Find where the given text appears and provide that cell's center as [x, y] coordinate. 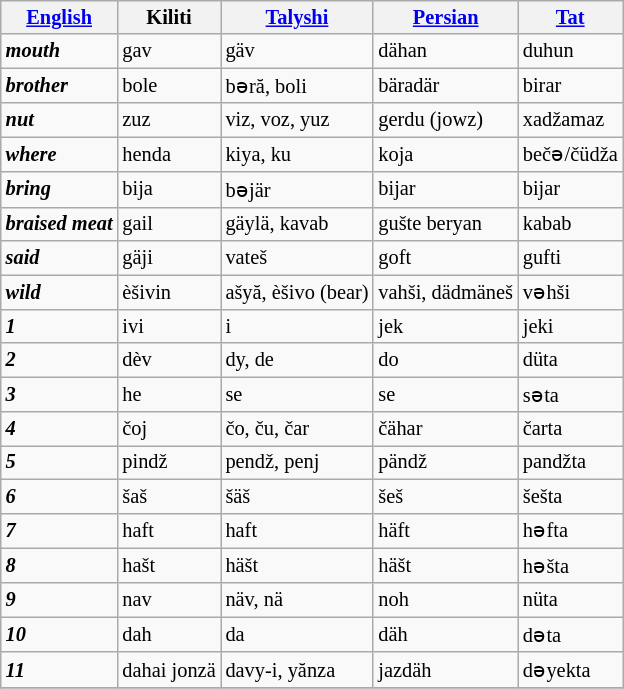
dəta [570, 634]
vəhši [570, 292]
həfta [570, 530]
kabab [570, 224]
dähan [445, 51]
nut [60, 120]
šeš [445, 496]
dy, de [298, 360]
he [168, 394]
henda [168, 154]
mouth [60, 51]
Tat [570, 17]
ašyă, èšivo (bear) [298, 292]
gäylä, kavab [298, 224]
nüta [570, 600]
1 [60, 326]
èšivin [168, 292]
gerdu (jowz) [445, 120]
birar [570, 86]
bәjär [298, 190]
šaš [168, 496]
häft [445, 530]
goft [445, 257]
where [60, 154]
čoj [168, 429]
nav [168, 600]
gäji [168, 257]
čo, ču, čar [298, 429]
gušte beryan [445, 224]
həšta [570, 566]
11 [60, 670]
gufti [570, 257]
čähar [445, 429]
10 [60, 634]
brother [60, 86]
3 [60, 394]
7 [60, 530]
da [298, 634]
Persian [445, 17]
hašt [168, 566]
səta [570, 394]
pendž, penj [298, 462]
gav [168, 51]
koja [445, 154]
xadžamaz [570, 120]
viz, voz, yuz [298, 120]
9 [60, 600]
däh [445, 634]
pindž [168, 462]
Kiliti [168, 17]
duhun [570, 51]
bäradär [445, 86]
jazdäh [445, 670]
braised meat [60, 224]
do [445, 360]
2 [60, 360]
zuz [168, 120]
6 [60, 496]
bәră, boli [298, 86]
pandžta [570, 462]
vateš [298, 257]
šäš [298, 496]
English [60, 17]
gäv [298, 51]
8 [60, 566]
4 [60, 429]
5 [60, 462]
čarta [570, 429]
bring [60, 190]
dah [168, 634]
bečə/čüdža [570, 154]
i [298, 326]
dahai jonzä [168, 670]
gail [168, 224]
Talyshi [298, 17]
düta [570, 360]
šešta [570, 496]
davy-i, yănza [298, 670]
jeki [570, 326]
ivi [168, 326]
vahši, dädmäneš [445, 292]
näv, nä [298, 600]
pändž [445, 462]
bole [168, 86]
dèv [168, 360]
dəyekta [570, 670]
bija [168, 190]
wild [60, 292]
noh [445, 600]
jek [445, 326]
kiya, ku [298, 154]
said [60, 257]
